Output the (X, Y) coordinate of the center of the cell containing the given text.  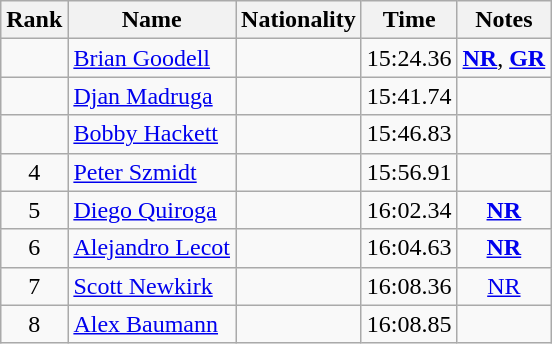
16:02.34 (409, 210)
NR, GR (504, 58)
Name (152, 20)
Peter Szmidt (152, 172)
Bobby Hackett (152, 134)
Brian Goodell (152, 58)
15:41.74 (409, 96)
Notes (504, 20)
Time (409, 20)
15:46.83 (409, 134)
Diego Quiroga (152, 210)
15:24.36 (409, 58)
6 (34, 248)
8 (34, 324)
16:08.85 (409, 324)
4 (34, 172)
Rank (34, 20)
5 (34, 210)
Alex Baumann (152, 324)
7 (34, 286)
16:04.63 (409, 248)
16:08.36 (409, 286)
Scott Newkirk (152, 286)
Nationality (299, 20)
15:56.91 (409, 172)
Djan Madruga (152, 96)
Alejandro Lecot (152, 248)
